Return (x, y) of the center of cell containing provided text 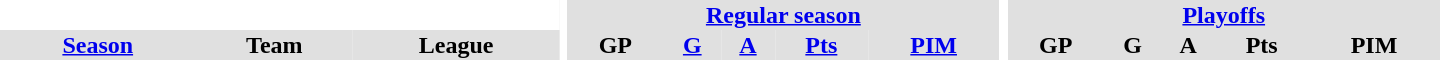
Season (98, 45)
League (456, 45)
Team (274, 45)
Playoffs (1224, 15)
Regular season (783, 15)
